For the text-containing cell, return its midpoint in [X, Y] coordinate format. 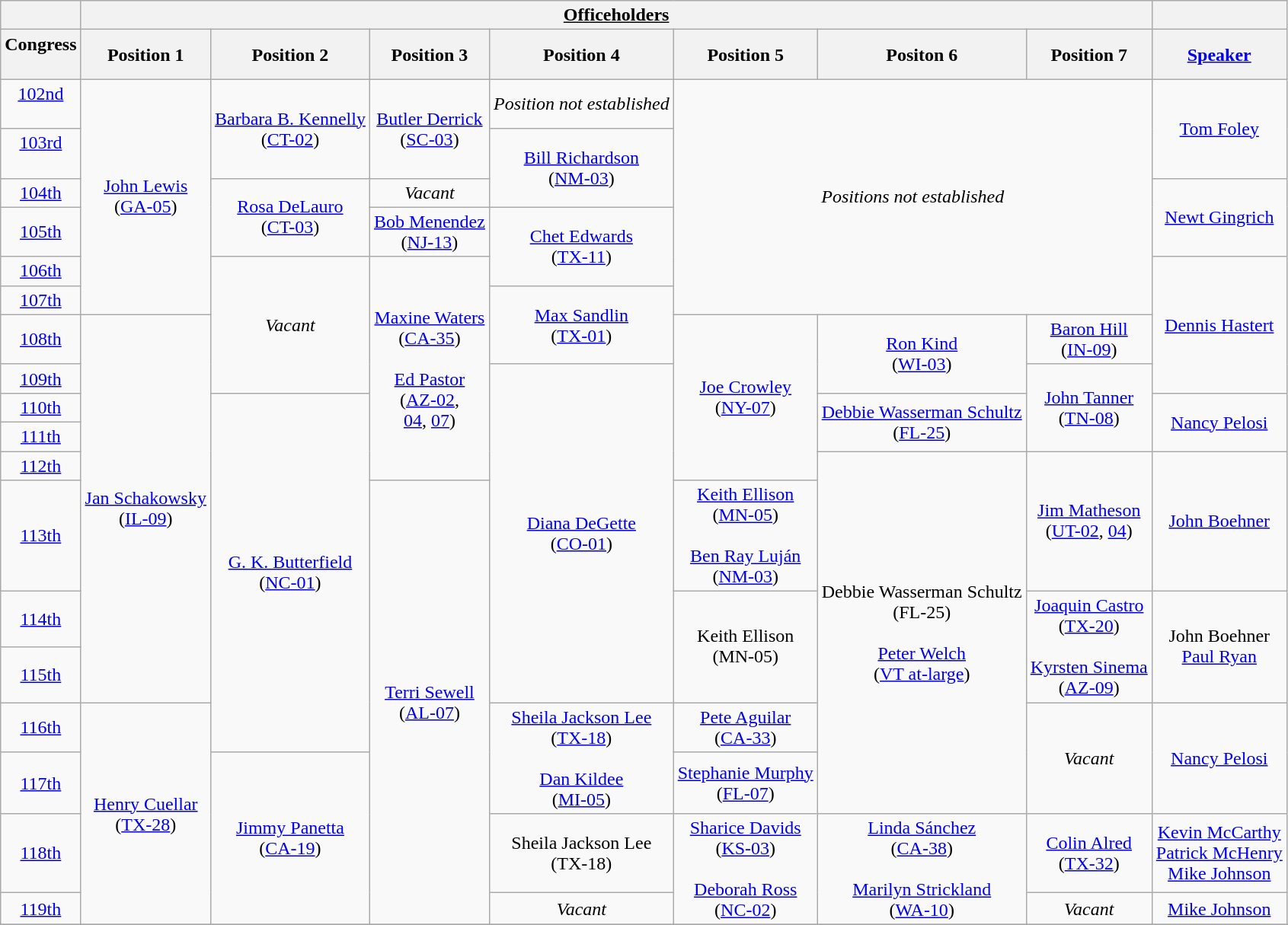
Jim Matheson(UT-02, 04) [1089, 521]
Rosa DeLauro(CT-03) [289, 218]
116th [41, 728]
119th [41, 909]
Baron Hill(IN-09) [1089, 340]
Butler Derrick(SC-03) [430, 129]
Jimmy Panetta(CA-19) [289, 839]
Position 1 [145, 55]
110th [41, 407]
Position 5 [745, 55]
Henry Cuellar(TX-28) [145, 814]
Debbie Wasserman Schultz(FL-25)Peter Welch(VT at-large) [922, 632]
Keith Ellison(MN-05) [745, 647]
Dennis Hastert [1219, 324]
Position 4 [581, 55]
105th [41, 231]
Kevin McCarthyPatrick McHenryMike Johnson [1219, 853]
Bill Richardson(NM-03) [581, 167]
Positon 6 [922, 55]
Tom Foley [1219, 129]
Speaker [1219, 55]
107th [41, 300]
Jan Schakowsky(IL-09) [145, 509]
G. K. Butterfield(NC-01) [289, 573]
Terri Sewell(AL-07) [430, 703]
Sheila Jackson Lee(TX-18)Dan Kildee(MI-05) [581, 758]
113th [41, 536]
Joe Crowley(NY-07) [745, 397]
Stephanie Murphy(FL-07) [745, 783]
Newt Gingrich [1219, 218]
Positions not established [912, 196]
114th [41, 620]
Position not established [581, 104]
Officeholders [616, 15]
Ron Kind(WI-03) [922, 353]
Position 3 [430, 55]
108th [41, 340]
Joaquin Castro(TX-20)Kyrsten Sinema(AZ-09) [1089, 647]
Congress [41, 55]
Diana DeGette(CO-01) [581, 533]
115th [41, 675]
118th [41, 853]
Keith Ellison(MN-05)Ben Ray Luján(NM-03) [745, 536]
John Boehner [1219, 521]
106th [41, 271]
102nd [41, 104]
Pete Aguilar(CA-33) [745, 728]
Sharice Davids(KS-03)Deborah Ross(NC-02) [745, 869]
Colin Alred(TX-32) [1089, 853]
Barbara B. Kennelly(CT-02) [289, 129]
Linda Sánchez(CA-38)Marilyn Strickland(WA-10) [922, 869]
103rd [41, 154]
Sheila Jackson Lee (TX-18) [581, 853]
John Lewis(GA-05) [145, 196]
John BoehnerPaul Ryan [1219, 647]
Mike Johnson [1219, 909]
John Tanner(TN-08) [1089, 407]
Chet Edwards(TX-11) [581, 247]
Bob Menendez(NJ-13) [430, 231]
Position 2 [289, 55]
109th [41, 378]
Max Sandlin(TX-01) [581, 324]
Debbie Wasserman Schultz(FL-25) [922, 422]
111th [41, 436]
Position 7 [1089, 55]
112th [41, 465]
117th [41, 783]
Maxine Waters(CA-35)Ed Pastor(AZ-02,04, 07) [430, 368]
104th [41, 193]
